Return the [x, y] coordinate for the center point of the cell that contains the specified text.  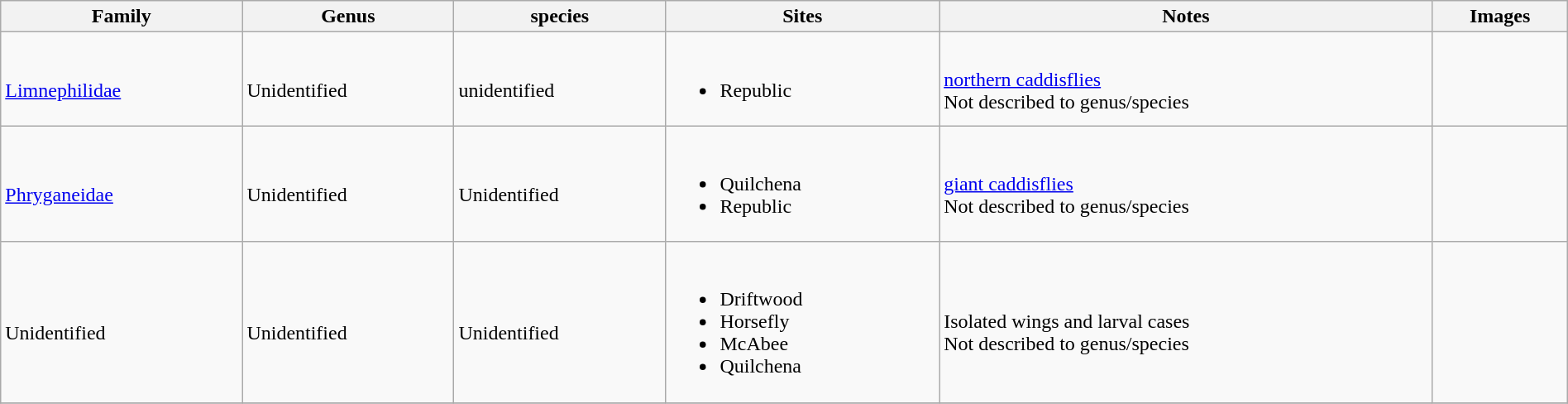
Phryganeidae [122, 184]
northern caddisfliesNot described to genus/species [1186, 79]
Genus [348, 17]
Family [122, 17]
Isolated wings and larval casesNot described to genus/species [1186, 322]
Notes [1186, 17]
QuilchenaRepublic [802, 184]
giant caddisfliesNot described to genus/species [1186, 184]
species [560, 17]
DriftwoodHorseflyMcAbeeQuilchena [802, 322]
Republic [802, 79]
Images [1500, 17]
Sites [802, 17]
unidentified [560, 79]
Limnephilidae [122, 79]
